Pinpoint the cell where the given text exists, returning its (X, Y) midpoint coordinate. 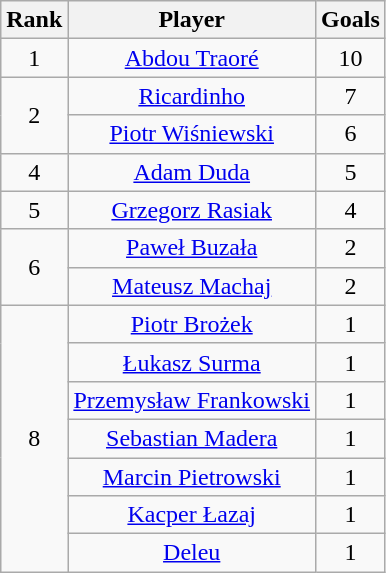
Mateusz Machaj (192, 286)
Kacper Łazaj (192, 515)
Deleu (192, 553)
Łukasz Surma (192, 362)
Piotr Wiśniewski (192, 134)
Ricardinho (192, 96)
10 (351, 58)
Przemysław Frankowski (192, 400)
8 (34, 438)
Piotr Brożek (192, 324)
Goals (351, 20)
Sebastian Madera (192, 438)
Paweł Buzała (192, 248)
Rank (34, 20)
Marcin Pietrowski (192, 477)
Abdou Traoré (192, 58)
7 (351, 96)
Adam Duda (192, 172)
Player (192, 20)
Grzegorz Rasiak (192, 210)
